Return the (X, Y) coordinate for the center point of the cell that contains the specified text.  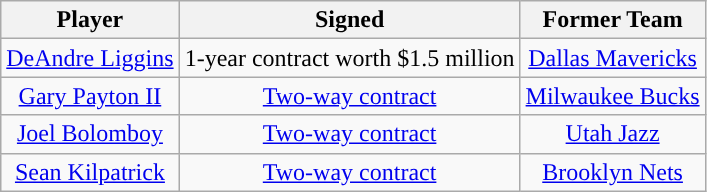
Joel Bolomboy (90, 134)
1-year contract worth $1.5 million (350, 58)
Player (90, 20)
Brooklyn Nets (612, 172)
Utah Jazz (612, 134)
Gary Payton II (90, 96)
Signed (350, 20)
DeAndre Liggins (90, 58)
Sean Kilpatrick (90, 172)
Dallas Mavericks (612, 58)
Milwaukee Bucks (612, 96)
Former Team (612, 20)
